Locate the cell with the specified text and output its (x, y) center coordinate. 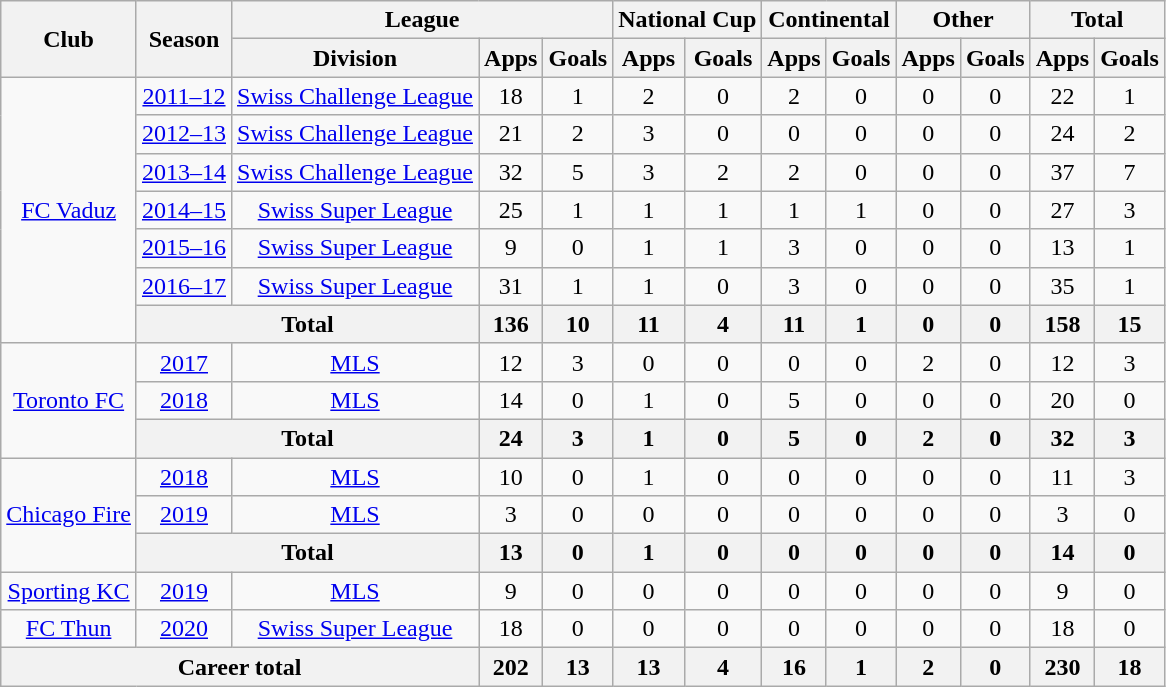
Toronto FC (69, 400)
2012–13 (184, 134)
230 (1062, 667)
25 (511, 210)
Career total (240, 667)
Sporting KC (69, 591)
Chicago Fire (69, 515)
16 (794, 667)
37 (1062, 172)
158 (1062, 324)
2011–12 (184, 96)
Division (356, 58)
Continental (829, 20)
League (422, 20)
2013–14 (184, 172)
35 (1062, 286)
2016–17 (184, 286)
7 (1130, 172)
27 (1062, 210)
31 (511, 286)
2017 (184, 362)
21 (511, 134)
National Cup (688, 20)
22 (1062, 96)
136 (511, 324)
Other (963, 20)
202 (511, 667)
15 (1130, 324)
20 (1062, 400)
FC Thun (69, 629)
2014–15 (184, 210)
FC Vaduz (69, 210)
2015–16 (184, 248)
Season (184, 39)
Club (69, 39)
2020 (184, 629)
